Locate the cell with the specified text and output its (X, Y) center coordinate. 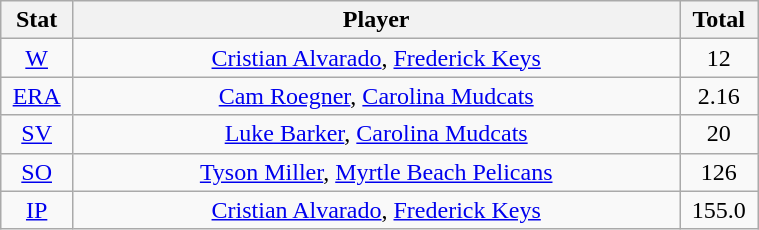
Tyson Miller, Myrtle Beach Pelicans (376, 172)
Cam Roegner, Carolina Mudcats (376, 96)
20 (719, 134)
Stat (37, 20)
Luke Barker, Carolina Mudcats (376, 134)
SV (37, 134)
Total (719, 20)
12 (719, 58)
SO (37, 172)
126 (719, 172)
W (37, 58)
ERA (37, 96)
2.16 (719, 96)
Player (376, 20)
155.0 (719, 210)
IP (37, 210)
